Determine the [X, Y] coordinate at the center of the cell enclosing the given text.  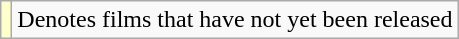
Denotes films that have not yet been released [235, 20]
